Search for the cell housing the specified text and yield its [X, Y] center coordinate. 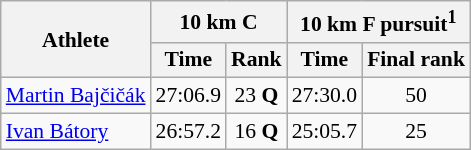
27:30.0 [324, 96]
Athlete [76, 40]
50 [416, 96]
26:57.2 [188, 132]
Final rank [416, 60]
27:06.9 [188, 96]
Ivan Bátory [76, 132]
25:05.7 [324, 132]
Rank [256, 60]
10 km F pursuit1 [378, 22]
23 Q [256, 96]
25 [416, 132]
Martin Bajčičák [76, 96]
16 Q [256, 132]
10 km C [219, 22]
